Return the [x, y] coordinate for the center point of the cell that contains the specified text.  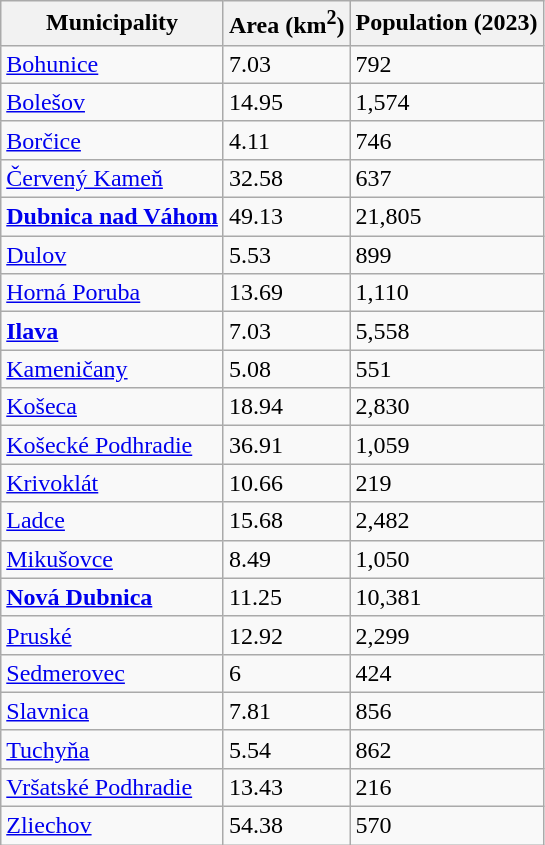
4.11 [286, 140]
Krivoklát [112, 483]
Červený Kameň [112, 178]
Population (2023) [446, 24]
Borčice [112, 140]
2,482 [446, 521]
15.68 [286, 521]
570 [446, 826]
32.58 [286, 178]
49.13 [286, 217]
746 [446, 140]
Nová Dubnica [112, 597]
Slavnica [112, 711]
6 [286, 673]
Dulov [112, 255]
Tuchyňa [112, 749]
2,299 [446, 635]
13.43 [286, 787]
Sedmerovec [112, 673]
1,110 [446, 293]
216 [446, 787]
Košeca [112, 407]
Municipality [112, 24]
551 [446, 369]
792 [446, 64]
1,050 [446, 559]
637 [446, 178]
5,558 [446, 331]
11.25 [286, 597]
219 [446, 483]
10,381 [446, 597]
12.92 [286, 635]
899 [446, 255]
Mikušovce [112, 559]
2,830 [446, 407]
424 [446, 673]
Zliechov [112, 826]
Horná Poruba [112, 293]
Pruské [112, 635]
Ladce [112, 521]
Kameničany [112, 369]
Bolešov [112, 102]
Dubnica nad Váhom [112, 217]
856 [446, 711]
5.08 [286, 369]
8.49 [286, 559]
862 [446, 749]
13.69 [286, 293]
1,059 [446, 445]
14.95 [286, 102]
7.81 [286, 711]
36.91 [286, 445]
Area (km2) [286, 24]
5.54 [286, 749]
5.53 [286, 255]
Vršatské Podhradie [112, 787]
Košecké Podhradie [112, 445]
54.38 [286, 826]
21,805 [446, 217]
Ilava [112, 331]
1,574 [446, 102]
10.66 [286, 483]
Bohunice [112, 64]
18.94 [286, 407]
